Provide the (X, Y) coordinate of the cell's center where the given text is located.  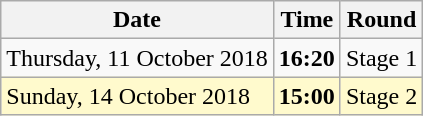
Time (306, 20)
Sunday, 14 October 2018 (138, 96)
Date (138, 20)
Stage 1 (381, 58)
15:00 (306, 96)
16:20 (306, 58)
Stage 2 (381, 96)
Thursday, 11 October 2018 (138, 58)
Round (381, 20)
